Search for the cell housing the specified text and yield its [x, y] center coordinate. 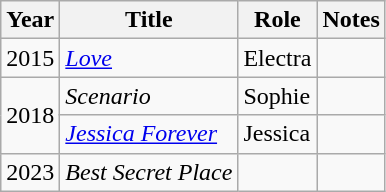
Best Secret Place [149, 172]
Scenario [149, 96]
Electra [278, 58]
Year [30, 20]
Sophie [278, 96]
2015 [30, 58]
2018 [30, 115]
Jessica Forever [149, 134]
Title [149, 20]
Role [278, 20]
2023 [30, 172]
Jessica [278, 134]
Notes [351, 20]
Love [149, 58]
